Detect which cell encompasses the target text, then output its (x, y) center coordinate. 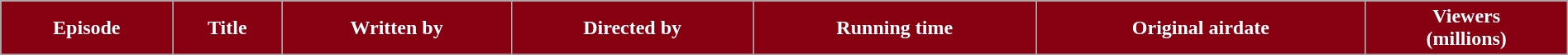
Written by (397, 28)
Original airdate (1201, 28)
Title (227, 28)
Running time (895, 28)
Directed by (632, 28)
Episode (87, 28)
Viewers(millions) (1466, 28)
